Return the [x, y] coordinate for the center point of the cell that contains the specified text.  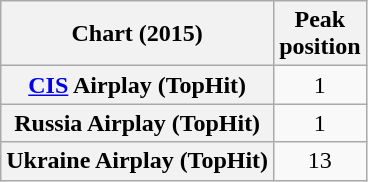
Ukraine Airplay (TopHit) [138, 161]
13 [320, 161]
Chart (2015) [138, 34]
Peakposition [320, 34]
CIS Airplay (TopHit) [138, 85]
Russia Airplay (TopHit) [138, 123]
